Identify which cell holds the provided text, then report its (x, y) central coordinate. 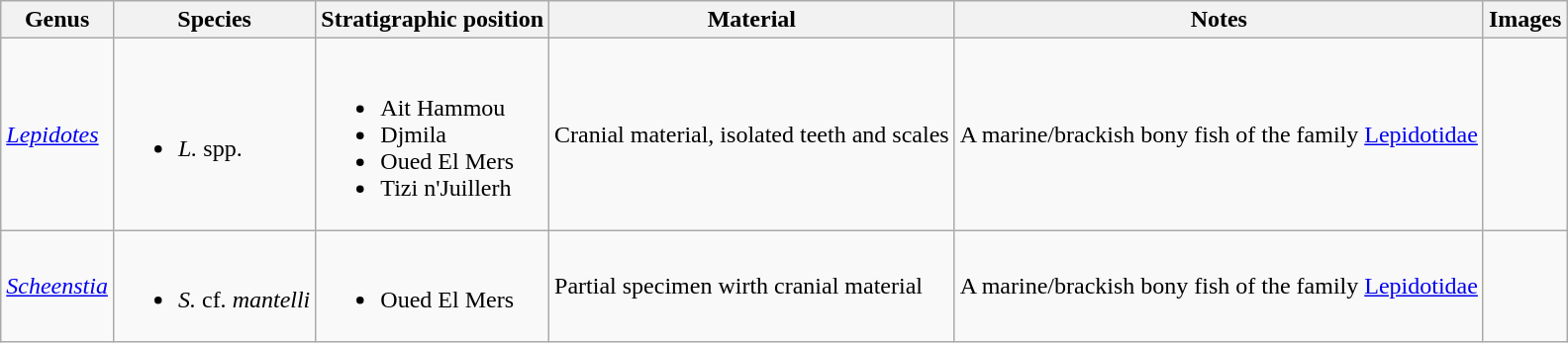
L. spp. (214, 134)
Species (214, 20)
Partial specimen wirth cranial material (752, 287)
Material (752, 20)
Scheenstia (57, 287)
Ait HammouDjmilaOued El MersTizi n'Juillerh (433, 134)
S. cf. mantelli (214, 287)
Lepidotes (57, 134)
Notes (1219, 20)
Oued El Mers (433, 287)
Stratigraphic position (433, 20)
Images (1524, 20)
Genus (57, 20)
Cranial material, isolated teeth and scales (752, 134)
